Identify which cell holds the provided text, then report its [x, y] central coordinate. 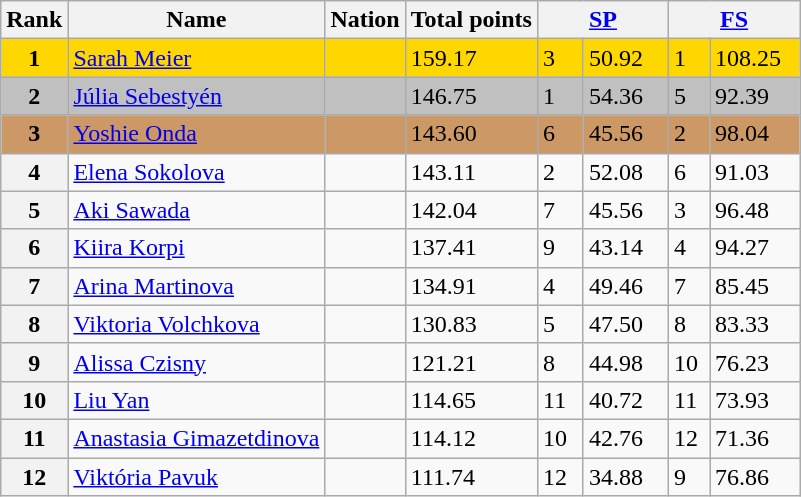
Alissa Czisny [196, 362]
49.46 [626, 286]
Rank [34, 20]
98.04 [755, 134]
111.74 [471, 477]
137.41 [471, 248]
73.93 [755, 400]
Kiira Korpi [196, 248]
134.91 [471, 286]
44.98 [626, 362]
Elena Sokolova [196, 172]
114.65 [471, 400]
Viktoria Volchkova [196, 324]
54.36 [626, 96]
108.25 [755, 58]
Nation [365, 20]
85.45 [755, 286]
71.36 [755, 438]
47.50 [626, 324]
146.75 [471, 96]
83.33 [755, 324]
Anastasia Gimazetdinova [196, 438]
Total points [471, 20]
143.60 [471, 134]
43.14 [626, 248]
76.23 [755, 362]
91.03 [755, 172]
Arina Martinova [196, 286]
92.39 [755, 96]
50.92 [626, 58]
40.72 [626, 400]
SP [602, 20]
Liu Yan [196, 400]
114.12 [471, 438]
34.88 [626, 477]
42.76 [626, 438]
130.83 [471, 324]
121.21 [471, 362]
Viktória Pavuk [196, 477]
Sarah Meier [196, 58]
Yoshie Onda [196, 134]
143.11 [471, 172]
Name [196, 20]
94.27 [755, 248]
96.48 [755, 210]
52.08 [626, 172]
76.86 [755, 477]
Júlia Sebestyén [196, 96]
FS [734, 20]
142.04 [471, 210]
Aki Sawada [196, 210]
159.17 [471, 58]
